Locate the cell with the specified text and output its (X, Y) center coordinate. 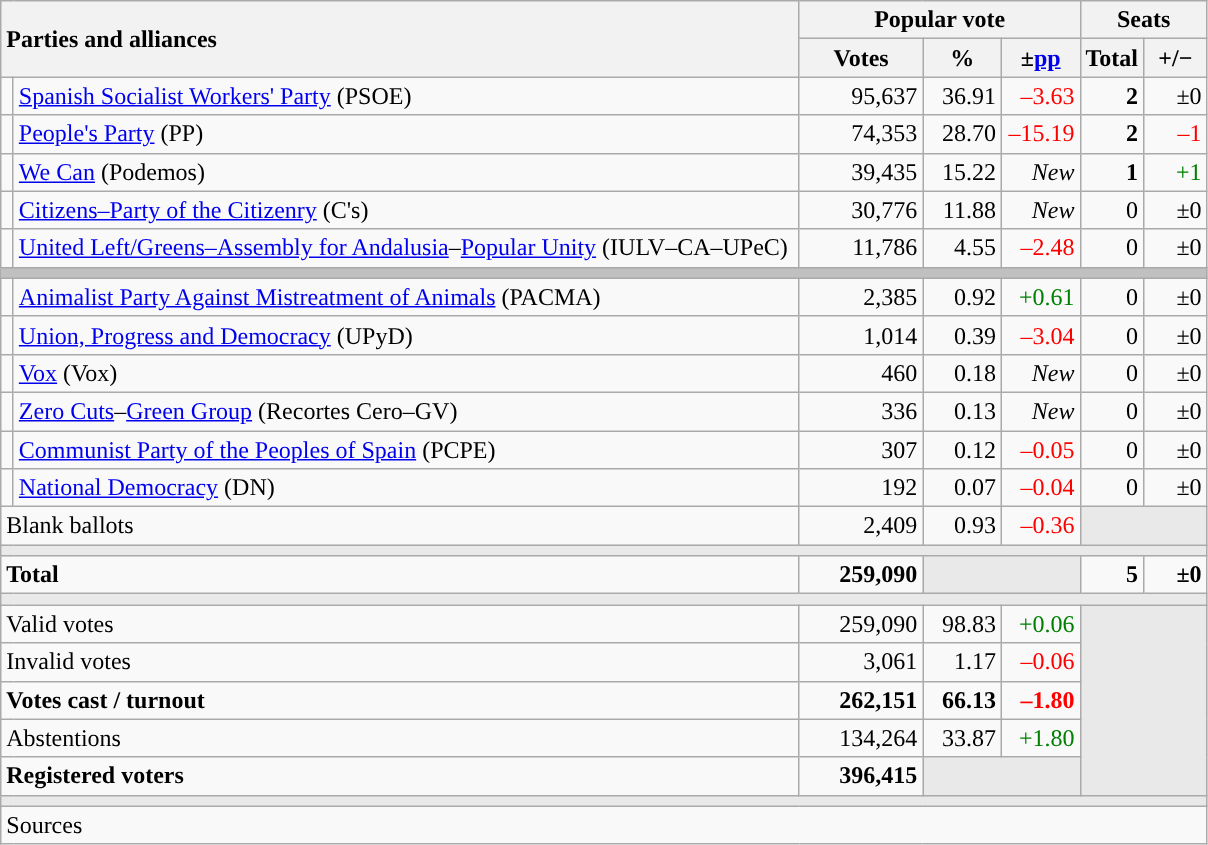
5 (1112, 575)
0.12 (962, 449)
33.87 (962, 738)
95,637 (861, 96)
0.93 (962, 526)
Zero Cuts–Green Group (Recortes Cero–GV) (406, 411)
28.70 (962, 134)
1,014 (861, 335)
66.13 (962, 700)
Citizens–Party of the Citizenry (C's) (406, 210)
+0.06 (1040, 624)
Vox (Vox) (406, 373)
United Left/Greens–Assembly for Andalusia–Popular Unity (IULV–CA–UPeC) (406, 248)
262,151 (861, 700)
±pp (1040, 58)
Invalid votes (400, 662)
–0.04 (1040, 488)
2,409 (861, 526)
–0.05 (1040, 449)
134,264 (861, 738)
–0.36 (1040, 526)
30,776 (861, 210)
Spanish Socialist Workers' Party (PSOE) (406, 96)
Parties and alliances (400, 39)
Communist Party of the Peoples of Spain (PCPE) (406, 449)
192 (861, 488)
Registered voters (400, 776)
4.55 (962, 248)
0.07 (962, 488)
+1 (1176, 172)
–15.19 (1040, 134)
Votes cast / turnout (400, 700)
11.88 (962, 210)
% (962, 58)
1 (1112, 172)
3,061 (861, 662)
–3.04 (1040, 335)
98.83 (962, 624)
–2.48 (1040, 248)
–0.06 (1040, 662)
11,786 (861, 248)
We Can (Podemos) (406, 172)
0.39 (962, 335)
Sources (604, 825)
74,353 (861, 134)
–3.63 (1040, 96)
336 (861, 411)
0.18 (962, 373)
–1.80 (1040, 700)
0.92 (962, 297)
–1 (1176, 134)
+0.61 (1040, 297)
+/− (1176, 58)
39,435 (861, 172)
460 (861, 373)
Seats (1144, 20)
Union, Progress and Democracy (UPyD) (406, 335)
1.17 (962, 662)
Blank ballots (400, 526)
Valid votes (400, 624)
0.13 (962, 411)
+1.80 (1040, 738)
Votes (861, 58)
2,385 (861, 297)
307 (861, 449)
Popular vote (940, 20)
National Democracy (DN) (406, 488)
396,415 (861, 776)
36.91 (962, 96)
15.22 (962, 172)
Animalist Party Against Mistreatment of Animals (PACMA) (406, 297)
People's Party (PP) (406, 134)
Abstentions (400, 738)
